Detect which cell encompasses the target text, then output its (x, y) center coordinate. 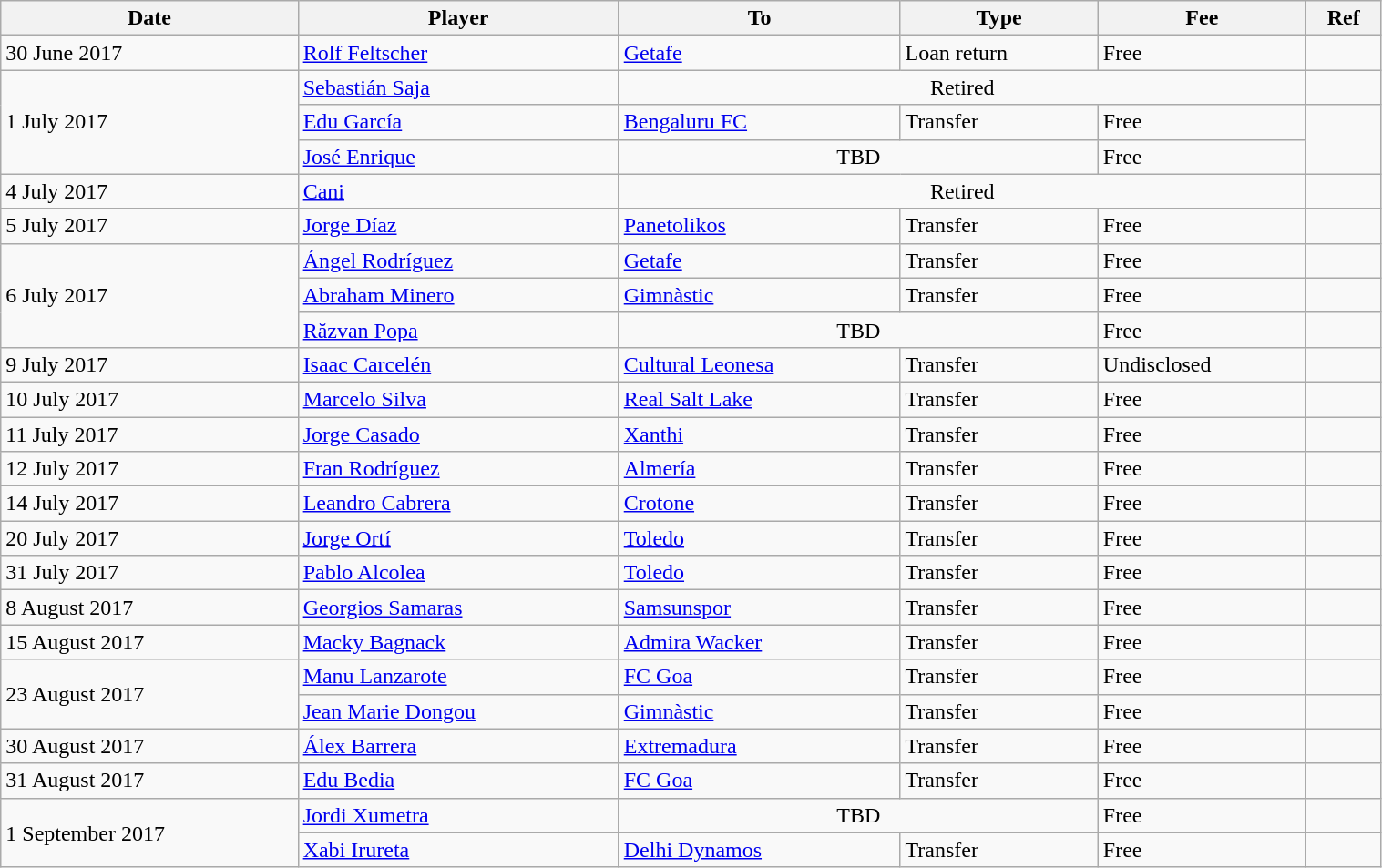
Marcelo Silva (458, 399)
23 August 2017 (149, 694)
Jorge Díaz (458, 226)
8 August 2017 (149, 608)
Edu Bedia (458, 781)
Jordi Xumetra (458, 815)
Rolf Feltscher (458, 53)
Almería (760, 469)
6 July 2017 (149, 295)
José Enrique (458, 157)
Crotone (760, 504)
Sebastián Saja (458, 87)
12 July 2017 (149, 469)
20 July 2017 (149, 538)
Isaac Carcelén (458, 364)
Bengaluru FC (760, 122)
Fran Rodríguez (458, 469)
Panetolikos (760, 226)
Xabi Irureta (458, 850)
Pablo Alcolea (458, 573)
31 August 2017 (149, 781)
1 July 2017 (149, 122)
Jorge Ortí (458, 538)
Macky Bagnack (458, 642)
Cani (458, 191)
11 July 2017 (149, 434)
Fee (1202, 18)
Delhi Dynamos (760, 850)
To (760, 18)
31 July 2017 (149, 573)
Răzvan Popa (458, 330)
10 July 2017 (149, 399)
Edu García (458, 122)
Extremadura (760, 746)
Undisclosed (1202, 364)
Ref (1343, 18)
Real Salt Lake (760, 399)
Leandro Cabrera (458, 504)
Ángel Rodríguez (458, 260)
Loan return (998, 53)
Georgios Samaras (458, 608)
14 July 2017 (149, 504)
Type (998, 18)
1 September 2017 (149, 832)
4 July 2017 (149, 191)
30 June 2017 (149, 53)
Jean Marie Dongou (458, 711)
Álex Barrera (458, 746)
Xanthi (760, 434)
Player (458, 18)
5 July 2017 (149, 226)
Manu Lanzarote (458, 677)
Admira Wacker (760, 642)
15 August 2017 (149, 642)
Cultural Leonesa (760, 364)
Abraham Minero (458, 295)
Jorge Casado (458, 434)
Samsunspor (760, 608)
Date (149, 18)
9 July 2017 (149, 364)
30 August 2017 (149, 746)
